Scan for the cell matching the given text and deliver its (X, Y) coordinate at center. 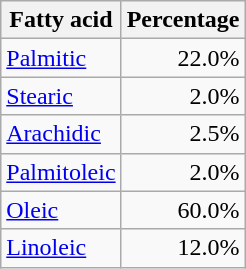
Palmitoleic (61, 172)
Percentage (183, 20)
Stearic (61, 96)
Linoleic (61, 248)
12.0% (183, 248)
Oleic (61, 210)
22.0% (183, 58)
2.5% (183, 134)
Palmitic (61, 58)
Fatty acid (61, 20)
Arachidic (61, 134)
60.0% (183, 210)
